Determine the [x, y] coordinate at the center of the cell enclosing the given text.  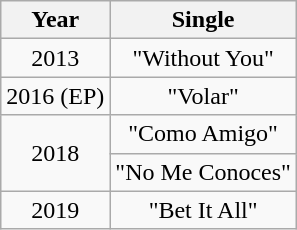
2016 (EP) [56, 96]
"Without You" [204, 58]
"Bet It All" [204, 210]
"Volar" [204, 96]
Single [204, 20]
"Como Amigo" [204, 134]
Year [56, 20]
2013 [56, 58]
"No Me Conoces" [204, 172]
2018 [56, 153]
2019 [56, 210]
